For the text-containing cell, return its midpoint in (x, y) coordinate format. 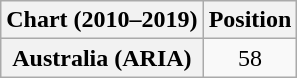
Position (250, 20)
Australia (ARIA) (102, 58)
58 (250, 58)
Chart (2010–2019) (102, 20)
